Determine the [x, y] coordinate at the center of the cell enclosing the given text.  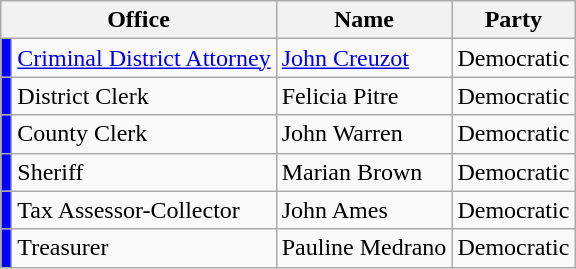
John Ames [364, 210]
Criminal District Attorney [144, 58]
Marian Brown [364, 172]
Felicia Pitre [364, 96]
County Clerk [144, 134]
Treasurer [144, 248]
Sheriff [144, 172]
Tax Assessor-Collector [144, 210]
Office [138, 20]
Party [514, 20]
Pauline Medrano [364, 248]
John Creuzot [364, 58]
District Clerk [144, 96]
Name [364, 20]
John Warren [364, 134]
